Detect which cell encompasses the target text, then output its [X, Y] center coordinate. 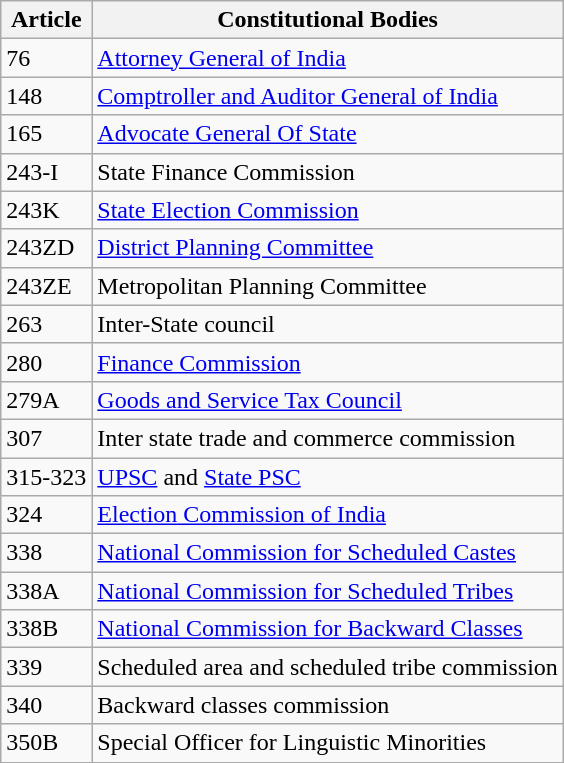
Metropolitan Planning Committee [328, 286]
338B [46, 629]
Attorney General of India [328, 58]
State Election Commission [328, 210]
Scheduled area and scheduled tribe commission [328, 667]
279A [46, 400]
350B [46, 743]
165 [46, 134]
National Commission for Scheduled Tribes [328, 591]
Special Officer for Linguistic Minorities [328, 743]
Goods and Service Tax Council [328, 400]
Article [46, 20]
263 [46, 324]
340 [46, 705]
National Commission for Backward Classes [328, 629]
243-I [46, 172]
338 [46, 553]
148 [46, 96]
Finance Commission [328, 362]
District Planning Committee [328, 248]
State Finance Commission [328, 172]
307 [46, 438]
Inter-State council [328, 324]
339 [46, 667]
Comptroller and Auditor General of India [328, 96]
Backward classes commission [328, 705]
243K [46, 210]
338A [46, 591]
315-323 [46, 477]
National Commission for Scheduled Castes [328, 553]
Constitutional Bodies [328, 20]
Advocate General Of State [328, 134]
243ZE [46, 286]
243ZD [46, 248]
Election Commission of India [328, 515]
280 [46, 362]
UPSC and State PSC [328, 477]
324 [46, 515]
Inter state trade and commerce commission [328, 438]
76 [46, 58]
